Find where the given text appears and provide that cell's center as [X, Y] coordinate. 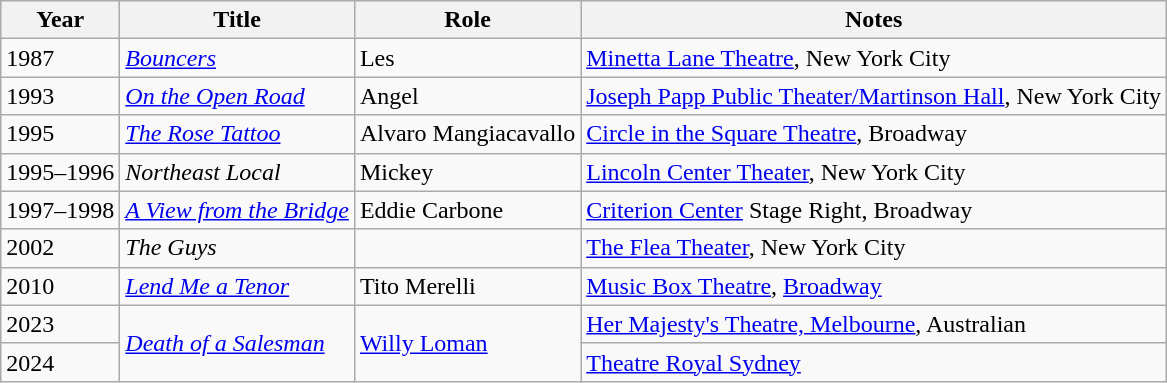
Death of a Salesman [238, 343]
Northeast Local [238, 172]
Title [238, 20]
Music Box Theatre, Broadway [874, 286]
Mickey [467, 172]
Joseph Papp Public Theater/Martinson Hall, New York City [874, 96]
1997–1998 [60, 210]
Willy Loman [467, 343]
Tito Merelli [467, 286]
The Flea Theater, New York City [874, 248]
1987 [60, 58]
Bouncers [238, 58]
2024 [60, 362]
Role [467, 20]
1995 [60, 134]
Circle in the Square Theatre, Broadway [874, 134]
Lincoln Center Theater, New York City [874, 172]
A View from the Bridge [238, 210]
Year [60, 20]
Criterion Center Stage Right, Broadway [874, 210]
2010 [60, 286]
Theatre Royal Sydney [874, 362]
2002 [60, 248]
The Guys [238, 248]
Les [467, 58]
1995–1996 [60, 172]
2023 [60, 324]
Her Majesty's Theatre, Melbourne, Australian [874, 324]
Eddie Carbone [467, 210]
Lend Me a Tenor [238, 286]
1993 [60, 96]
Angel [467, 96]
Notes [874, 20]
Minetta Lane Theatre, New York City [874, 58]
The Rose Tattoo [238, 134]
Alvaro Mangiacavallo [467, 134]
On the Open Road [238, 96]
